Find where the given text appears and provide that cell's center as (x, y) coordinate. 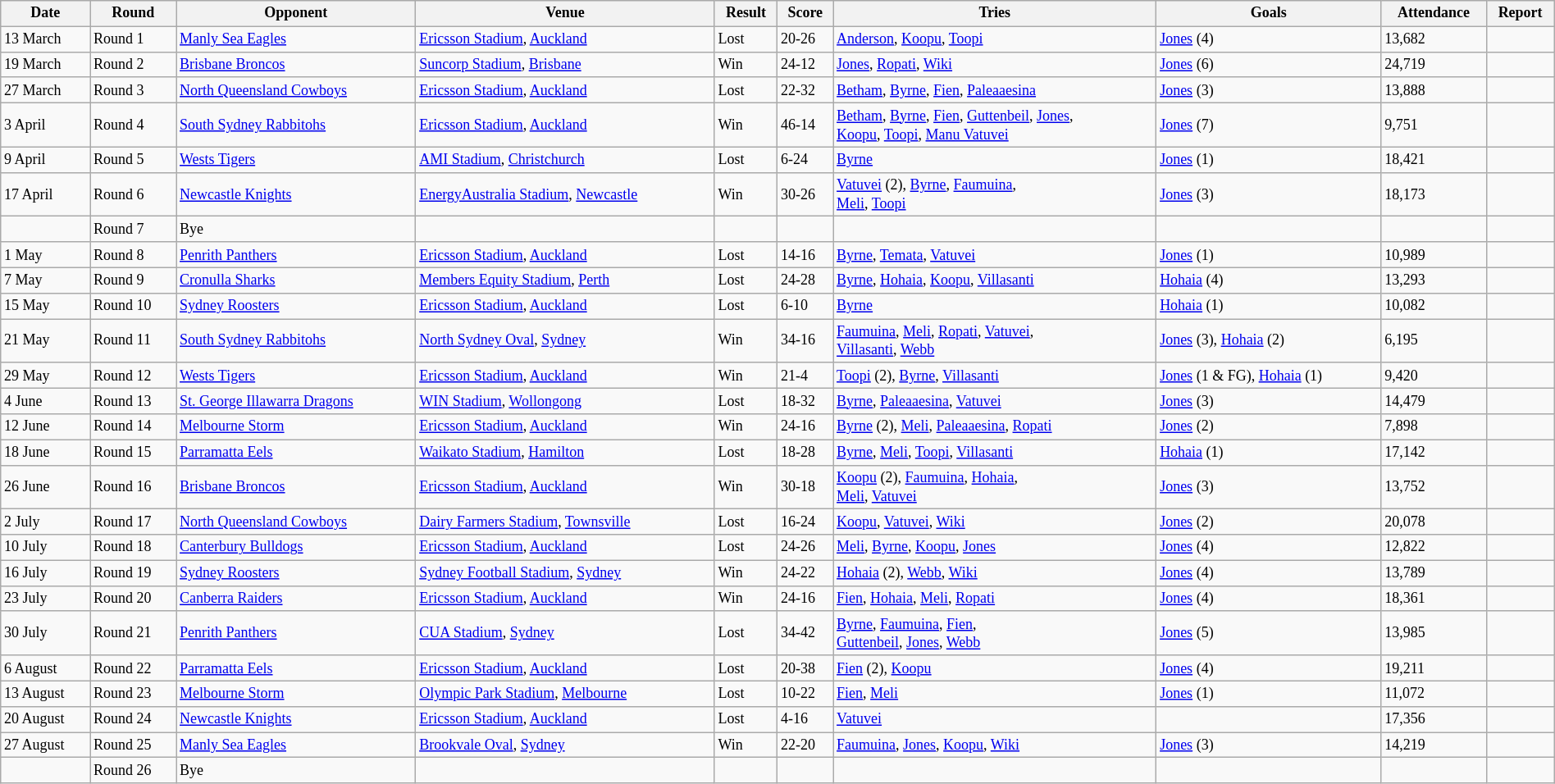
46-14 (805, 125)
Faumuina, Jones, Koopu, Wiki (995, 745)
Round 22 (133, 668)
Round 11 (133, 341)
24-12 (805, 64)
7 May (46, 280)
Byrne (2), Meli, Paleaaesina, Ropati (995, 426)
24,719 (1434, 64)
Jones (5) (1269, 633)
14,479 (1434, 400)
7,898 (1434, 426)
Byrne, Meli, Toopi, Villasanti (995, 453)
30 July (46, 633)
1 May (46, 254)
Betham, Byrne, Fien, Paleaaesina (995, 90)
Tries (995, 13)
14,219 (1434, 745)
Vatuvei (2), Byrne, Faumuina, Meli, Toopi (995, 194)
17,356 (1434, 718)
Round 18 (133, 548)
Olympic Park Stadium, Melbourne (565, 694)
17,142 (1434, 453)
18 June (46, 453)
Canterbury Bulldogs (296, 548)
24-28 (805, 280)
34-16 (805, 341)
Cronulla Sharks (296, 280)
Attendance (1434, 13)
22-32 (805, 90)
13,682 (1434, 39)
Date (46, 13)
19,211 (1434, 668)
10,082 (1434, 305)
Byrne, Temata, Vatuvei (995, 254)
Anderson, Koopu, Toopi (995, 39)
Brookvale Oval, Sydney (565, 745)
9,751 (1434, 125)
Hohaia (4) (1269, 280)
3 April (46, 125)
Round 10 (133, 305)
Round 24 (133, 718)
11,072 (1434, 694)
Round 1 (133, 39)
Waikato Stadium, Hamilton (565, 453)
Koopu (2), Faumuina, Hohaia, Meli, Vatuvei (995, 487)
18,361 (1434, 599)
Fien, Hohaia, Meli, Ropati (995, 599)
Fien, Meli (995, 694)
Toopi (2), Byrne, Villasanti (995, 376)
EnergyAustralia Stadium, Newcastle (565, 194)
Goals (1269, 13)
Round 3 (133, 90)
6-10 (805, 305)
34-42 (805, 633)
Venue (565, 13)
6,195 (1434, 341)
Round 26 (133, 771)
13,752 (1434, 487)
Round 9 (133, 280)
Round 2 (133, 64)
Sydney Football Stadium, Sydney (565, 572)
Round 6 (133, 194)
10 July (46, 548)
21-4 (805, 376)
Jones (6) (1269, 64)
4 June (46, 400)
20-26 (805, 39)
Result (746, 13)
Round 23 (133, 694)
Round 19 (133, 572)
WIN Stadium, Wollongong (565, 400)
Round 12 (133, 376)
Koopu, Vatuvei, Wiki (995, 522)
9,420 (1434, 376)
18-32 (805, 400)
Round 8 (133, 254)
Round 14 (133, 426)
13 March (46, 39)
6 August (46, 668)
20 August (46, 718)
Jones (7) (1269, 125)
13,985 (1434, 633)
17 April (46, 194)
13,789 (1434, 572)
Canberra Raiders (296, 599)
10-22 (805, 694)
Jones (3), Hohaia (2) (1269, 341)
Byrne, Paleaaesina, Vatuvei (995, 400)
16-24 (805, 522)
20,078 (1434, 522)
Vatuvei (995, 718)
Suncorp Stadium, Brisbane (565, 64)
Round 15 (133, 453)
14-16 (805, 254)
Faumuina, Meli, Ropati, Vatuvei, Villasanti, Webb (995, 341)
AMI Stadium, Christchurch (565, 159)
Round 25 (133, 745)
16 July (46, 572)
13,293 (1434, 280)
12 June (46, 426)
Round (133, 13)
2 July (46, 522)
Round 13 (133, 400)
27 August (46, 745)
24-26 (805, 548)
4-16 (805, 718)
Opponent (296, 13)
St. George Illawarra Dragons (296, 400)
Byrne, Faumuina, Fien, Guttenbeil, Jones, Webb (995, 633)
21 May (46, 341)
Score (805, 13)
18,421 (1434, 159)
18,173 (1434, 194)
Byrne, Hohaia, Koopu, Villasanti (995, 280)
Jones, Ropati, Wiki (995, 64)
23 July (46, 599)
15 May (46, 305)
Hohaia (2), Webb, Wiki (995, 572)
Fien (2), Koopu (995, 668)
30-18 (805, 487)
Round 4 (133, 125)
Report (1521, 13)
29 May (46, 376)
Round 5 (133, 159)
Meli, Byrne, Koopu, Jones (995, 548)
Members Equity Stadium, Perth (565, 280)
18-28 (805, 453)
26 June (46, 487)
19 March (46, 64)
Round 21 (133, 633)
Round 7 (133, 230)
20-38 (805, 668)
13,888 (1434, 90)
27 March (46, 90)
North Sydney Oval, Sydney (565, 341)
22-20 (805, 745)
13 August (46, 694)
Betham, Byrne, Fien, Guttenbeil, Jones, Koopu, Toopi, Manu Vatuvei (995, 125)
Round 17 (133, 522)
30-26 (805, 194)
24-22 (805, 572)
Round 20 (133, 599)
Round 16 (133, 487)
Jones (1 & FG), Hohaia (1) (1269, 376)
6-24 (805, 159)
Dairy Farmers Stadium, Townsville (565, 522)
9 April (46, 159)
12,822 (1434, 548)
10,989 (1434, 254)
CUA Stadium, Sydney (565, 633)
